Return (x, y) of the center of cell containing provided text 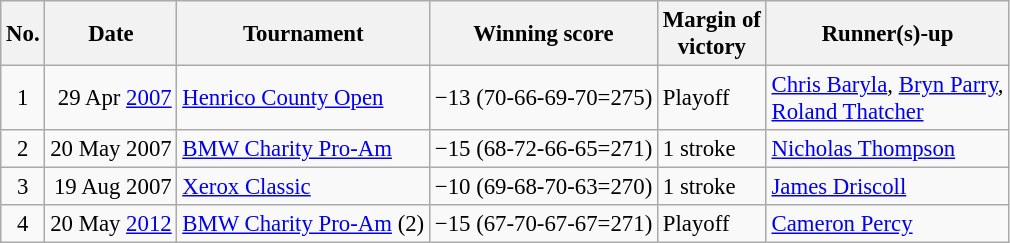
−10 (69-68-70-63=270) (544, 187)
James Driscoll (888, 187)
−13 (70-66-69-70=275) (544, 98)
BMW Charity Pro-Am (304, 149)
Tournament (304, 34)
Xerox Classic (304, 187)
No. (23, 34)
Chris Baryla, Bryn Parry, Roland Thatcher (888, 98)
4 (23, 224)
Henrico County Open (304, 98)
BMW Charity Pro-Am (2) (304, 224)
Cameron Percy (888, 224)
Winning score (544, 34)
Margin ofvictory (712, 34)
20 May 2007 (111, 149)
Runner(s)-up (888, 34)
1 (23, 98)
Date (111, 34)
Nicholas Thompson (888, 149)
−15 (68-72-66-65=271) (544, 149)
20 May 2012 (111, 224)
2 (23, 149)
29 Apr 2007 (111, 98)
3 (23, 187)
−15 (67-70-67-67=271) (544, 224)
19 Aug 2007 (111, 187)
